Return the (x, y) coordinate for the center point of the cell that contains the specified text.  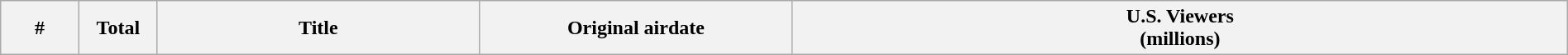
Original airdate (635, 28)
U.S. Viewers(millions) (1179, 28)
Total (117, 28)
Title (318, 28)
# (40, 28)
